Capture the cell that displays the provided text and extract its [X, Y] central coordinate. 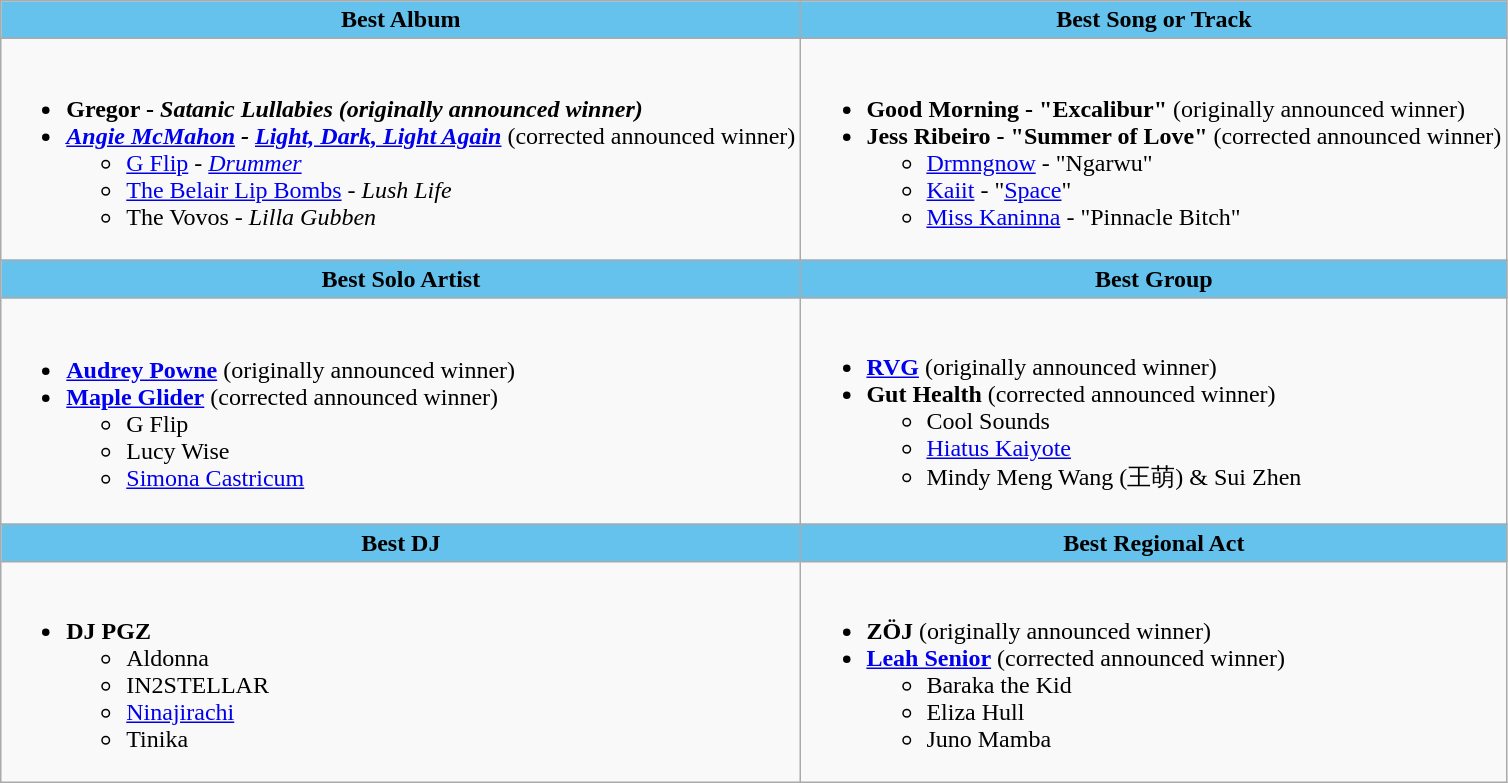
ZÖJ (originally announced winner)Leah Senior (corrected announced winner)Baraka the KidEliza HullJuno Mamba [1154, 672]
Best Song or Track [1154, 20]
RVG (originally announced winner)Gut Health (corrected announced winner)Cool SoundsHiatus KaiyoteMindy Meng Wang (王萌) & Sui Zhen [1154, 411]
Best Group [1154, 279]
Best DJ [401, 543]
Best Solo Artist [401, 279]
Best Regional Act [1154, 543]
DJ PGZAldonnaIN2STELLARNinajirachiTinika [401, 672]
Audrey Powne (originally announced winner)Maple Glider (corrected announced winner)G FlipLucy WiseSimona Castricum [401, 411]
Best Album [401, 20]
